Return (X, Y) of the center of cell containing provided text 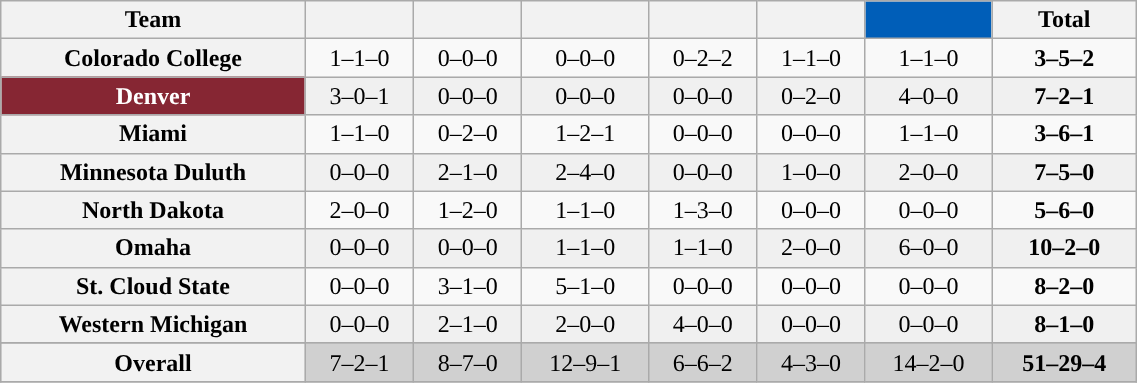
Omaha (153, 248)
8–1–0 (1064, 324)
1–2–1 (586, 134)
12–9–1 (586, 362)
51–29–4 (1064, 362)
4–3–0 (811, 362)
3–5–2 (1064, 58)
8–7–0 (468, 362)
Minnesota Duluth (153, 172)
3–1–0 (468, 286)
St. Cloud State (153, 286)
14–2–0 (928, 362)
Western Michigan (153, 324)
2–4–0 (586, 172)
0–2–2 (703, 58)
5–1–0 (586, 286)
Total (1064, 20)
5–6–0 (1064, 210)
7–5–0 (1064, 172)
Colorado College (153, 58)
3–6–1 (1064, 134)
6–6–2 (703, 362)
Miami (153, 134)
10–2–0 (1064, 248)
Team (153, 20)
Denver (153, 96)
1–0–0 (811, 172)
1–2–0 (468, 210)
8–2–0 (1064, 286)
1–3–0 (703, 210)
6–0–0 (928, 248)
Overall (153, 362)
North Dakota (153, 210)
3–0–1 (359, 96)
